Pinpoint the cell where the given text exists, returning its (X, Y) midpoint coordinate. 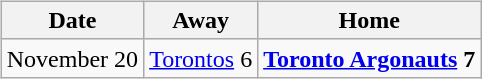
November 20 (72, 58)
Torontos 6 (201, 58)
Away (201, 20)
Toronto Argonauts 7 (370, 58)
Home (370, 20)
Date (72, 20)
